Scan for the cell matching the given text and deliver its [x, y] coordinate at center. 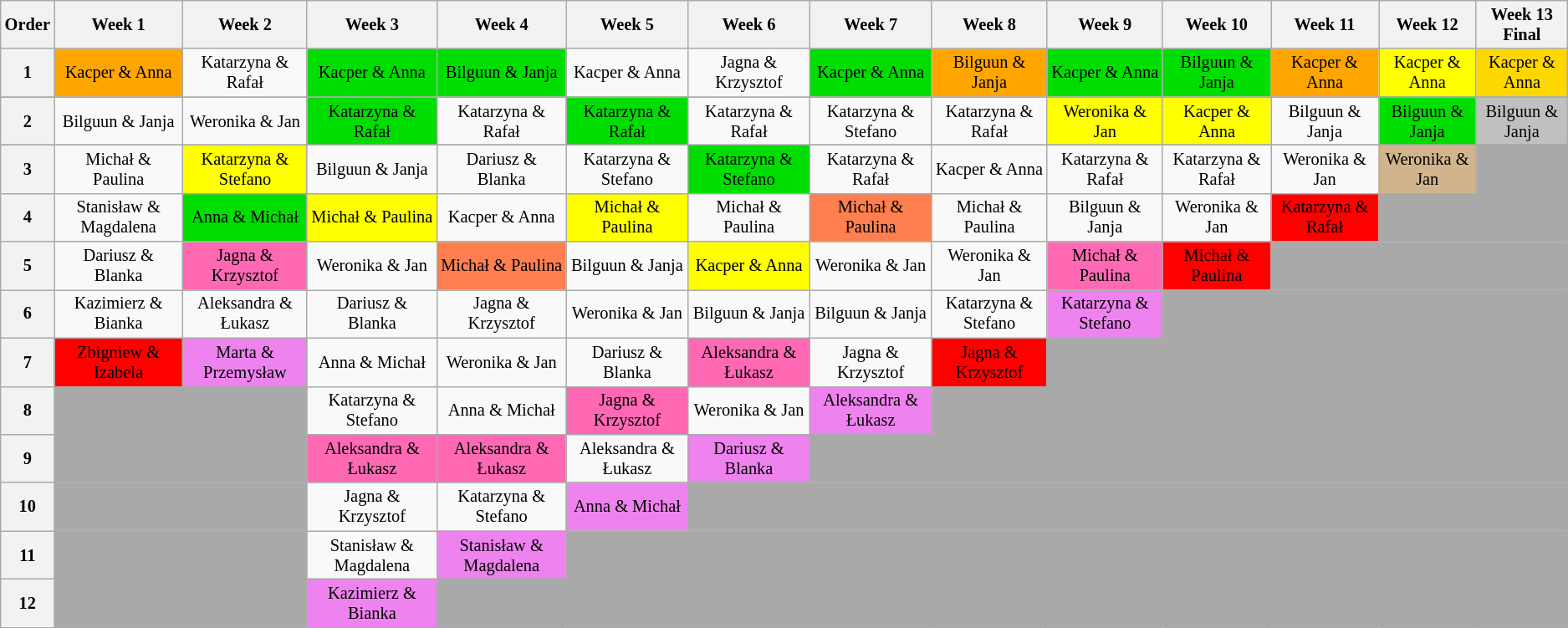
8 [28, 411]
9 [28, 458]
Week 1 [119, 24]
Week 11 [1325, 24]
Week 3 [371, 24]
7 [28, 362]
3 [28, 169]
Week 9 [1105, 24]
4 [28, 217]
12 [28, 603]
6 [28, 314]
1 [28, 73]
Zbigniew & Izabela [119, 362]
2 [28, 121]
Marta & Przemysław [244, 362]
Week 5 [627, 24]
Week 7 [871, 24]
Week 10 [1216, 24]
Week 6 [749, 24]
Week 8 [989, 24]
5 [28, 266]
Week 4 [502, 24]
11 [28, 555]
10 [28, 507]
Order [28, 24]
Week 12 [1428, 24]
Week 2 [244, 24]
Week 13Final [1522, 24]
